Return (x, y) of the center of cell containing provided text 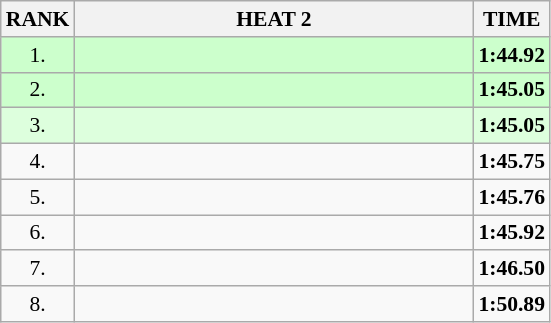
1:50.89 (512, 304)
1:45.92 (512, 233)
7. (38, 269)
TIME (512, 19)
HEAT 2 (274, 19)
1:46.50 (512, 269)
6. (38, 233)
3. (38, 126)
1:44.92 (512, 55)
4. (38, 162)
5. (38, 197)
1:45.76 (512, 197)
2. (38, 90)
RANK (38, 19)
1:45.75 (512, 162)
1. (38, 55)
8. (38, 304)
